Determine the [x, y] coordinate at the center of the cell enclosing the given text.  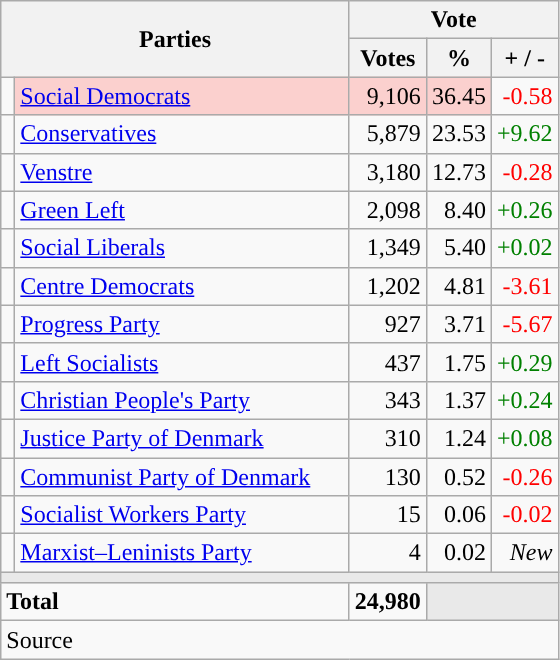
+0.29 [524, 362]
1,202 [388, 286]
9,106 [388, 96]
1.24 [458, 438]
Total [176, 602]
Centre Democrats [182, 286]
0.06 [458, 515]
0.52 [458, 477]
% [458, 58]
Source [280, 640]
Conservatives [182, 134]
Vote [454, 20]
-0.28 [524, 172]
+0.02 [524, 248]
Christian People's Party [182, 400]
5,879 [388, 134]
1.37 [458, 400]
15 [388, 515]
-5.67 [524, 324]
+9.62 [524, 134]
+0.26 [524, 210]
5.40 [458, 248]
New [524, 553]
310 [388, 438]
437 [388, 362]
Social Liberals [182, 248]
36.45 [458, 96]
1,349 [388, 248]
Green Left [182, 210]
12.73 [458, 172]
0.02 [458, 553]
Socialist Workers Party [182, 515]
3.71 [458, 324]
Social Democrats [182, 96]
3,180 [388, 172]
130 [388, 477]
8.40 [458, 210]
Venstre [182, 172]
-0.26 [524, 477]
-0.58 [524, 96]
24,980 [388, 602]
343 [388, 400]
23.53 [458, 134]
+0.24 [524, 400]
+0.08 [524, 438]
2,098 [388, 210]
-3.61 [524, 286]
4 [388, 553]
+ / - [524, 58]
4.81 [458, 286]
Left Socialists [182, 362]
1.75 [458, 362]
-0.02 [524, 515]
Justice Party of Denmark [182, 438]
927 [388, 324]
Parties [176, 39]
Progress Party [182, 324]
Marxist–Leninists Party [182, 553]
Votes [388, 58]
Communist Party of Denmark [182, 477]
